Find where the given text appears and provide that cell's center as (X, Y) coordinate. 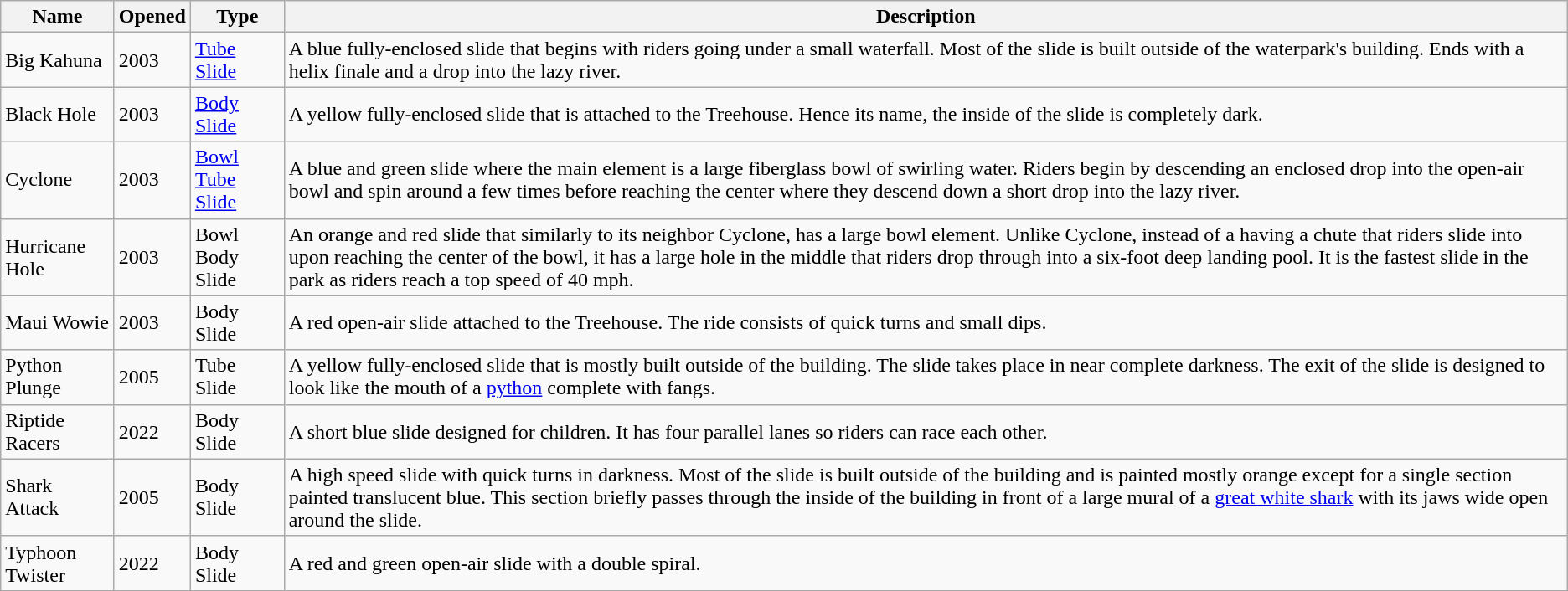
Name (58, 17)
Shark Attack (58, 497)
Maui Wowie (58, 323)
Type (237, 17)
A red and green open-air slide with a double spiral. (926, 563)
A yellow fully-enclosed slide that is attached to the Treehouse. Hence its name, the inside of the slide is completely dark. (926, 114)
Bowl Body Slide (237, 257)
Cyclone (58, 180)
Riptide Racers (58, 432)
Python Plunge (58, 377)
A red open-air slide attached to the Treehouse. The ride consists of quick turns and small dips. (926, 323)
A short blue slide designed for children. It has four parallel lanes so riders can race each other. (926, 432)
Typhoon Twister (58, 563)
Bowl Tube Slide (237, 180)
Black Hole (58, 114)
Description (926, 17)
Opened (152, 17)
Hurricane Hole (58, 257)
Big Kahuna (58, 60)
